Detect which cell encompasses the target text, then output its [X, Y] center coordinate. 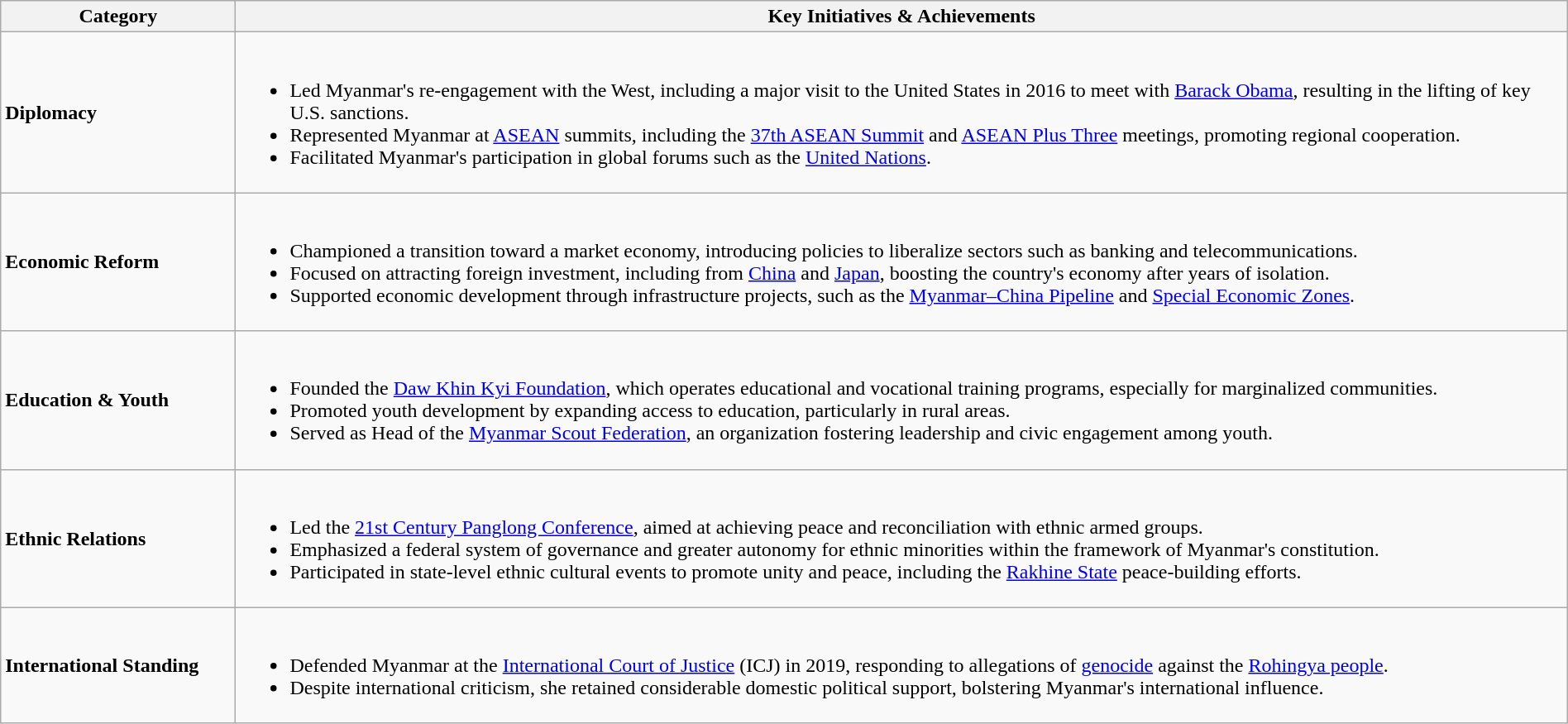
Education & Youth [118, 400]
Category [118, 17]
Key Initiatives & Achievements [901, 17]
International Standing [118, 665]
Diplomacy [118, 113]
Ethnic Relations [118, 538]
Economic Reform [118, 261]
